Determine the [X, Y] coordinate at the center of the cell enclosing the given text.  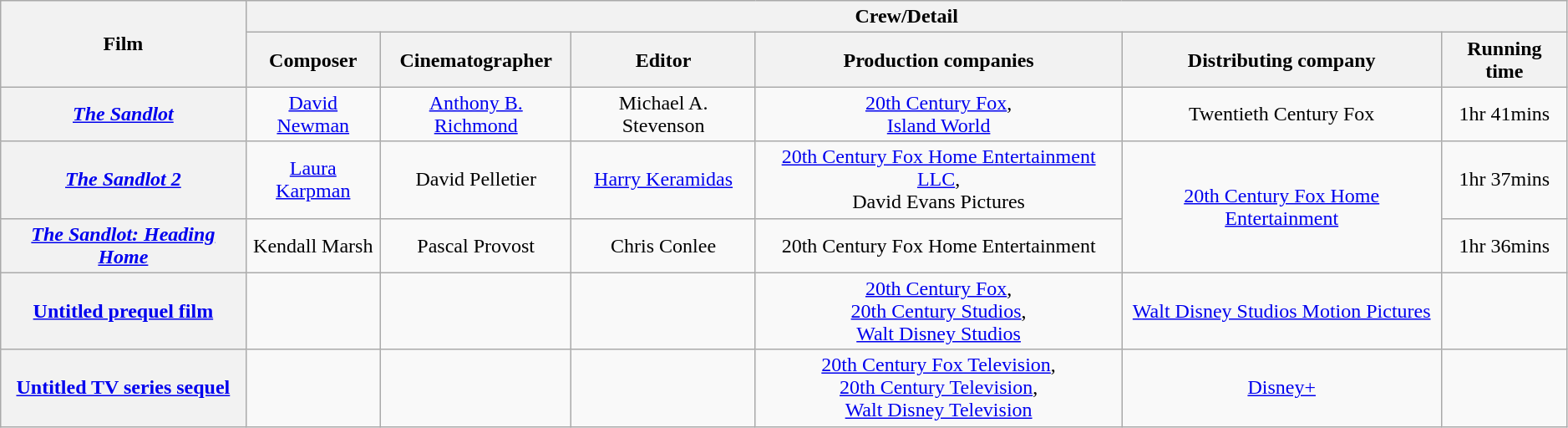
Walt Disney Studios Motion Pictures [1281, 311]
Kendall Marsh [312, 246]
1hr 41mins [1504, 114]
David Newman [312, 114]
Laura Karpman [312, 180]
Michael A. Stevenson [663, 114]
20th Century Fox Television, 20th Century Television, Walt Disney Television [939, 388]
Running time [1504, 60]
Twentieth Century Fox [1281, 114]
Chris Conlee [663, 246]
20th Century Fox, 20th Century Studios, Walt Disney Studios [939, 311]
Distributing company [1281, 60]
Film [124, 43]
Cinematographer [476, 60]
Pascal Provost [476, 246]
20th Century Fox Home Entertainment LLC, David Evans Pictures [939, 180]
Editor [663, 60]
Untitled TV series sequel [124, 388]
Untitled prequel film [124, 311]
20th Century Fox, Island World [939, 114]
The Sandlot: Heading Home [124, 246]
The Sandlot [124, 114]
Crew/Detail [906, 17]
1hr 36mins [1504, 246]
1hr 37mins [1504, 180]
Anthony B. Richmond [476, 114]
The Sandlot 2 [124, 180]
David Pelletier [476, 180]
Composer [312, 60]
Harry Keramidas [663, 180]
Disney+ [1281, 388]
Production companies [939, 60]
